Identify which cell holds the provided text, then report its (x, y) central coordinate. 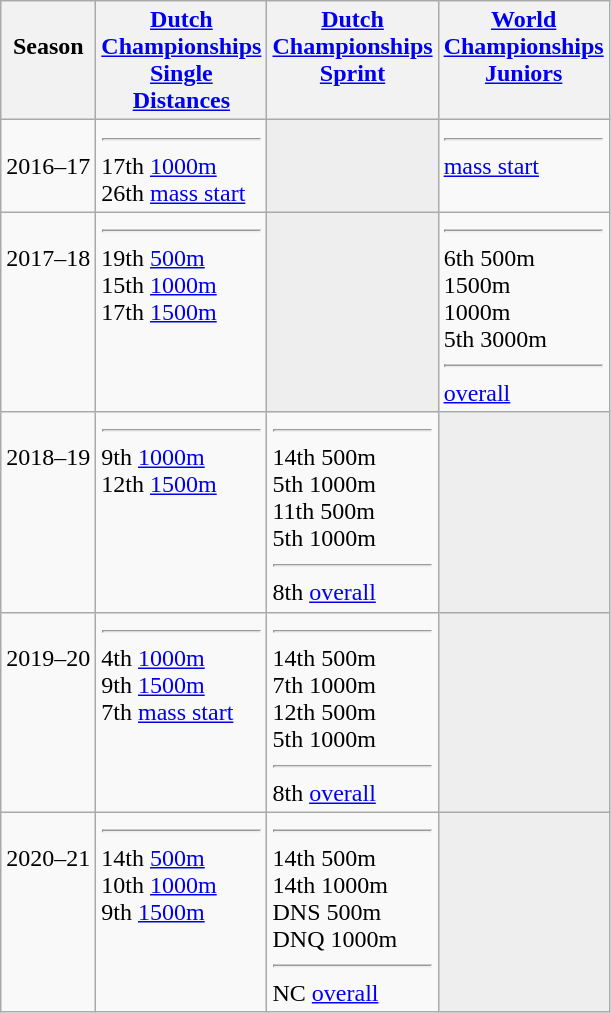
2018–19 (48, 512)
mass start (524, 166)
14th 500m 10th 1000m 9th 1500m (182, 912)
2019–20 (48, 712)
14th 500m 5th 1000m 11th 500m 5th 1000m 8th overall (352, 512)
4th 1000m 9th 1500m 7th mass start (182, 712)
Season (48, 60)
19th 500m 15th 1000m 17th 1500m (182, 312)
14th 500m 14th 1000m DNS 500m DNQ 1000m NC overall (352, 912)
2016–17 (48, 166)
Dutch Championships Sprint (352, 60)
9th 1000m 12th 1500m (182, 512)
6th 500m 1500m 1000m 5th 3000m overall (524, 312)
2017–18 (48, 312)
17th 1000m 26th mass start (182, 166)
Dutch Championships Single Distances (182, 60)
World Championships Juniors (524, 60)
2020–21 (48, 912)
14th 500m 7th 1000m 12th 500m 5th 1000m 8th overall (352, 712)
